For the text-containing cell, return its midpoint in [x, y] coordinate format. 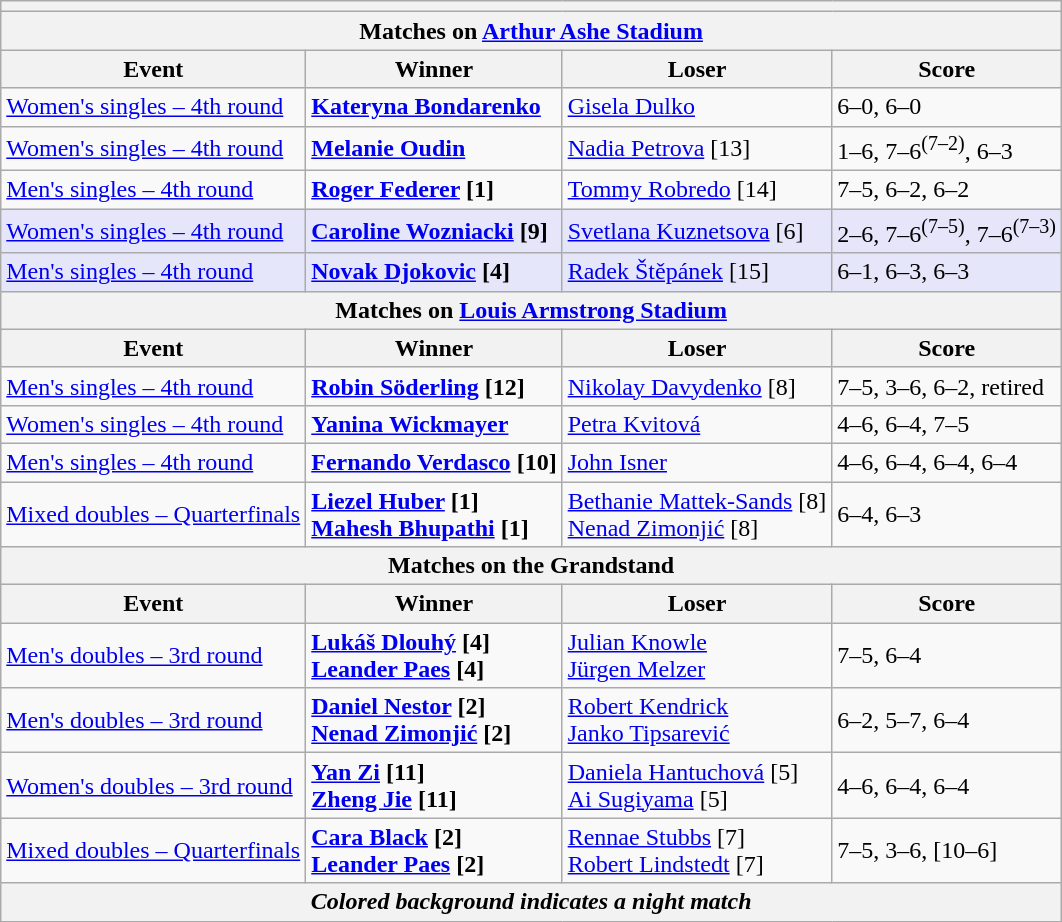
6–1, 6–3, 6–3 [947, 272]
Matches on the Grandstand [532, 566]
4–6, 6–4, 7–5 [947, 424]
Julian Knowle Jürgen Melzer [697, 656]
4–6, 6–4, 6–4, 6–4 [947, 462]
7–5, 6–2, 6–2 [947, 190]
7–5, 3–6, 6–2, retired [947, 386]
4–6, 6–4, 6–4 [947, 786]
7–5, 6–4 [947, 656]
2–6, 7–6(7–5), 7–6(7–3) [947, 232]
Robin Söderling [12] [434, 386]
Melanie Oudin [434, 148]
Liezel Huber [1] Mahesh Bhupathi [1] [434, 514]
Caroline Wozniacki [9] [434, 232]
6–0, 6–0 [947, 107]
Fernando Verdasco [10] [434, 462]
6–2, 5–7, 6–4 [947, 720]
Rennae Stubbs [7] Robert Lindstedt [7] [697, 850]
1–6, 7–6(7–2), 6–3 [947, 148]
Gisela Dulko [697, 107]
Matches on Arthur Ashe Stadium [532, 31]
Nikolay Davydenko [8] [697, 386]
7–5, 3–6, [10–6] [947, 850]
Svetlana Kuznetsova [6] [697, 232]
Lukáš Dlouhý [4] Leander Paes [4] [434, 656]
Yanina Wickmayer [434, 424]
Women's doubles – 3rd round [154, 786]
Cara Black [2] Leander Paes [2] [434, 850]
Bethanie Mattek-Sands [8] Nenad Zimonjić [8] [697, 514]
Daniel Nestor [2] Nenad Zimonjić [2] [434, 720]
Matches on Louis Armstrong Stadium [532, 310]
Daniela Hantuchová [5] Ai Sugiyama [5] [697, 786]
Roger Federer [1] [434, 190]
Novak Djokovic [4] [434, 272]
Petra Kvitová [697, 424]
Radek Štěpánek [15] [697, 272]
Colored background indicates a night match [532, 902]
6–4, 6–3 [947, 514]
Tommy Robredo [14] [697, 190]
Robert Kendrick Janko Tipsarević [697, 720]
Kateryna Bondarenko [434, 107]
Yan Zi [11] Zheng Jie [11] [434, 786]
Nadia Petrova [13] [697, 148]
John Isner [697, 462]
